Return the (x, y) coordinate for the center point of the cell that contains the specified text.  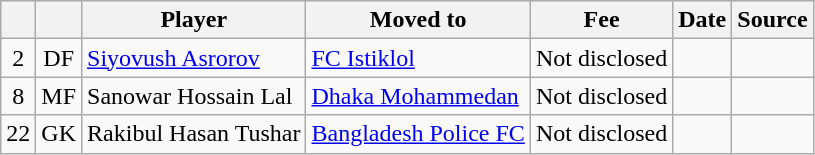
Moved to (418, 20)
Player (194, 20)
Siyovush Asrorov (194, 58)
Sanowar Hossain Lal (194, 96)
22 (18, 134)
FC Istiklol (418, 58)
Source (772, 20)
GK (59, 134)
DF (59, 58)
Fee (601, 20)
MF (59, 96)
Dhaka Mohammedan (418, 96)
Rakibul Hasan Tushar (194, 134)
Bangladesh Police FC (418, 134)
Date (702, 20)
8 (18, 96)
2 (18, 58)
